Determine the (x, y) coordinate at the center of the cell enclosing the given text.  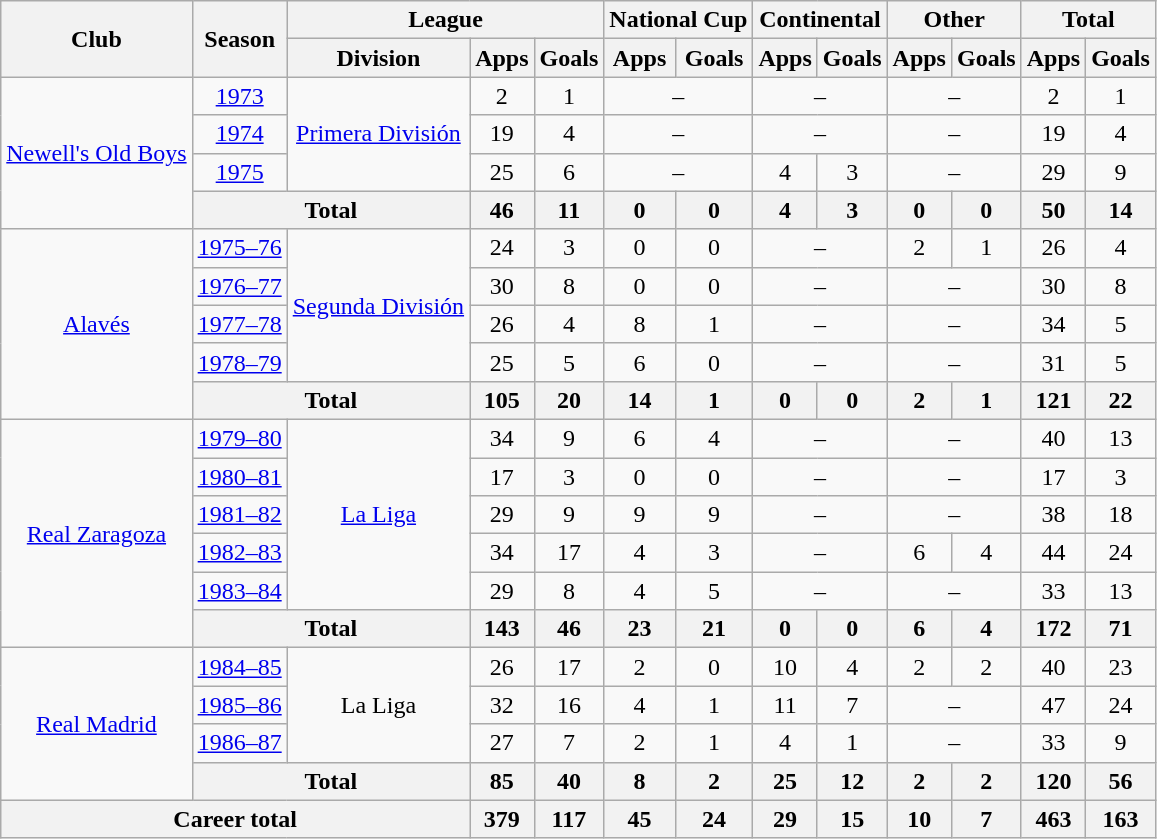
Continental (820, 20)
1974 (240, 134)
16 (569, 705)
32 (502, 705)
1975 (240, 172)
21 (714, 629)
20 (569, 400)
38 (1053, 515)
45 (640, 819)
1979–80 (240, 438)
22 (1121, 400)
27 (502, 743)
71 (1121, 629)
120 (1053, 781)
Real Madrid (96, 724)
League (446, 20)
Alavés (96, 324)
56 (1121, 781)
1981–82 (240, 515)
163 (1121, 819)
1977–78 (240, 324)
1978–79 (240, 362)
Division (378, 58)
1986–87 (240, 743)
1985–86 (240, 705)
Career total (236, 819)
172 (1053, 629)
1983–84 (240, 591)
31 (1053, 362)
18 (1121, 515)
1980–81 (240, 477)
463 (1053, 819)
Real Zaragoza (96, 533)
Club (96, 39)
15 (852, 819)
117 (569, 819)
50 (1053, 210)
Primera División (378, 134)
379 (502, 819)
85 (502, 781)
Other (954, 20)
Newell's Old Boys (96, 153)
1982–83 (240, 553)
1975–76 (240, 248)
1973 (240, 96)
1976–77 (240, 286)
Season (240, 39)
12 (852, 781)
47 (1053, 705)
121 (1053, 400)
105 (502, 400)
1984–85 (240, 667)
Segunda División (378, 305)
143 (502, 629)
National Cup (678, 20)
44 (1053, 553)
